Scan for the cell matching the given text and deliver its (X, Y) coordinate at center. 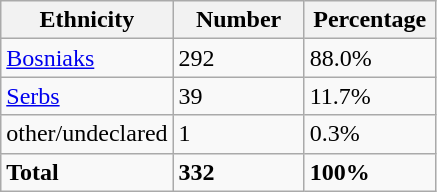
292 (238, 58)
Serbs (87, 96)
Ethnicity (87, 20)
39 (238, 96)
11.7% (370, 96)
1 (238, 134)
88.0% (370, 58)
Bosniaks (87, 58)
Number (238, 20)
332 (238, 172)
Percentage (370, 20)
0.3% (370, 134)
Total (87, 172)
100% (370, 172)
other/undeclared (87, 134)
